Return [X, Y] of the center of cell containing provided text 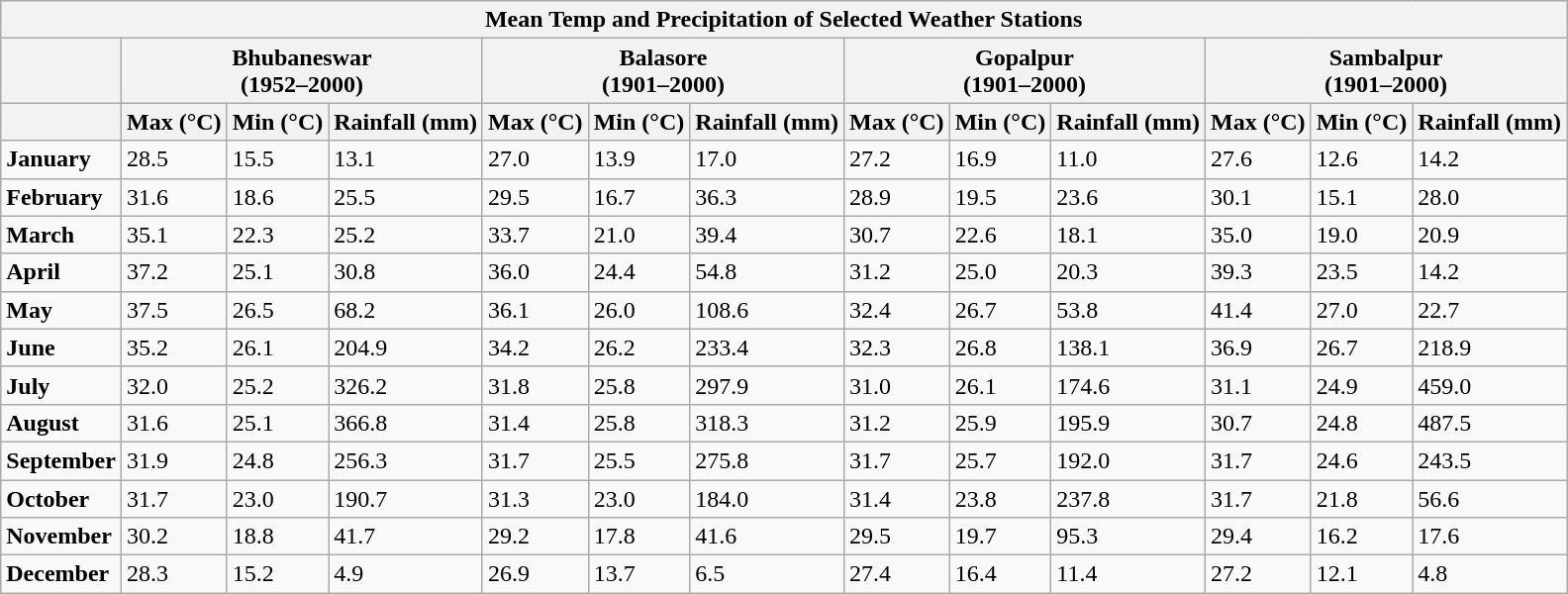
16.4 [1000, 574]
22.7 [1490, 310]
138.1 [1128, 347]
Balasore(1901–2000) [663, 71]
17.6 [1490, 537]
31.9 [174, 460]
20.3 [1128, 272]
25.7 [1000, 460]
6.5 [767, 574]
24.6 [1362, 460]
25.9 [1000, 423]
32.3 [897, 347]
January [61, 159]
108.6 [767, 310]
March [61, 235]
36.9 [1259, 347]
41.6 [767, 537]
23.6 [1128, 197]
16.9 [1000, 159]
218.9 [1490, 347]
53.8 [1128, 310]
256.3 [406, 460]
November [61, 537]
487.5 [1490, 423]
11.4 [1128, 574]
23.8 [1000, 498]
13.7 [639, 574]
Sambalpur(1901–2000) [1386, 71]
Gopalpur(1901–2000) [1024, 71]
35.1 [174, 235]
36.0 [535, 272]
32.4 [897, 310]
326.2 [406, 385]
16.7 [639, 197]
27.4 [897, 574]
459.0 [1490, 385]
19.0 [1362, 235]
15.5 [277, 159]
30.8 [406, 272]
31.1 [1259, 385]
95.3 [1128, 537]
29.2 [535, 537]
237.8 [1128, 498]
28.5 [174, 159]
June [61, 347]
204.9 [406, 347]
21.0 [639, 235]
24.4 [639, 272]
4.8 [1490, 574]
243.5 [1490, 460]
54.8 [767, 272]
26.9 [535, 574]
20.9 [1490, 235]
37.5 [174, 310]
April [61, 272]
31.8 [535, 385]
39.4 [767, 235]
195.9 [1128, 423]
32.0 [174, 385]
233.4 [767, 347]
19.5 [1000, 197]
September [61, 460]
24.9 [1362, 385]
15.2 [277, 574]
41.7 [406, 537]
30.1 [1259, 197]
30.2 [174, 537]
25.0 [1000, 272]
192.0 [1128, 460]
22.6 [1000, 235]
68.2 [406, 310]
18.8 [277, 537]
Bhubaneswar(1952–2000) [301, 71]
275.8 [767, 460]
28.0 [1490, 197]
October [61, 498]
33.7 [535, 235]
318.3 [767, 423]
31.0 [897, 385]
19.7 [1000, 537]
37.2 [174, 272]
36.3 [767, 197]
297.9 [767, 385]
May [61, 310]
18.1 [1128, 235]
27.6 [1259, 159]
35.0 [1259, 235]
February [61, 197]
21.8 [1362, 498]
22.3 [277, 235]
35.2 [174, 347]
16.2 [1362, 537]
12.6 [1362, 159]
17.8 [639, 537]
12.1 [1362, 574]
26.5 [277, 310]
29.4 [1259, 537]
13.9 [639, 159]
31.3 [535, 498]
August [61, 423]
4.9 [406, 574]
34.2 [535, 347]
39.3 [1259, 272]
17.0 [767, 159]
26.2 [639, 347]
December [61, 574]
28.3 [174, 574]
174.6 [1128, 385]
15.1 [1362, 197]
26.8 [1000, 347]
56.6 [1490, 498]
13.1 [406, 159]
18.6 [277, 197]
366.8 [406, 423]
26.0 [639, 310]
11.0 [1128, 159]
190.7 [406, 498]
23.5 [1362, 272]
184.0 [767, 498]
41.4 [1259, 310]
36.1 [535, 310]
July [61, 385]
Mean Temp and Precipitation of Selected Weather Stations [784, 20]
28.9 [897, 197]
